From the cell containing the given text, extract its center point as (x, y) coordinate. 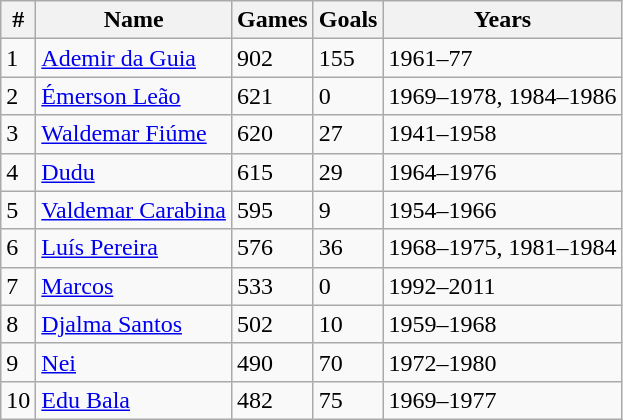
# (18, 20)
615 (272, 172)
70 (348, 362)
620 (272, 134)
5 (18, 210)
1961–77 (502, 58)
8 (18, 324)
7 (18, 286)
Goals (348, 20)
27 (348, 134)
Djalma Santos (134, 324)
595 (272, 210)
1 (18, 58)
3 (18, 134)
621 (272, 96)
155 (348, 58)
1954–1966 (502, 210)
Waldemar Fiúme (134, 134)
36 (348, 248)
502 (272, 324)
1969–1977 (502, 400)
482 (272, 400)
1968–1975, 1981–1984 (502, 248)
576 (272, 248)
2 (18, 96)
6 (18, 248)
4 (18, 172)
1972–1980 (502, 362)
533 (272, 286)
Nei (134, 362)
Edu Bala (134, 400)
1992–2011 (502, 286)
29 (348, 172)
Years (502, 20)
Dudu (134, 172)
Luís Pereira (134, 248)
Games (272, 20)
1969–1978, 1984–1986 (502, 96)
Name (134, 20)
902 (272, 58)
1964–1976 (502, 172)
Émerson Leão (134, 96)
Marcos (134, 286)
75 (348, 400)
Ademir da Guia (134, 58)
Valdemar Carabina (134, 210)
490 (272, 362)
1959–1968 (502, 324)
1941–1958 (502, 134)
